Locate the cell with the specified text and output its (X, Y) center coordinate. 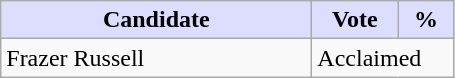
Acclaimed (383, 58)
% (426, 20)
Frazer Russell (156, 58)
Vote (355, 20)
Candidate (156, 20)
